Output the [X, Y] coordinate of the center of the cell containing the given text.  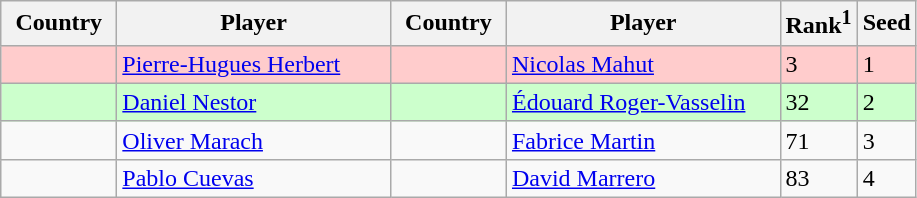
Fabrice Martin [643, 140]
Daniel Nestor [254, 102]
Nicolas Mahut [643, 64]
4 [886, 178]
2 [886, 102]
Seed [886, 24]
32 [818, 102]
Rank1 [818, 24]
Pablo Cuevas [254, 178]
Oliver Marach [254, 140]
1 [886, 64]
David Marrero [643, 178]
Pierre-Hugues Herbert [254, 64]
83 [818, 178]
71 [818, 140]
Édouard Roger-Vasselin [643, 102]
